Return (X, Y) of the center of cell containing provided text 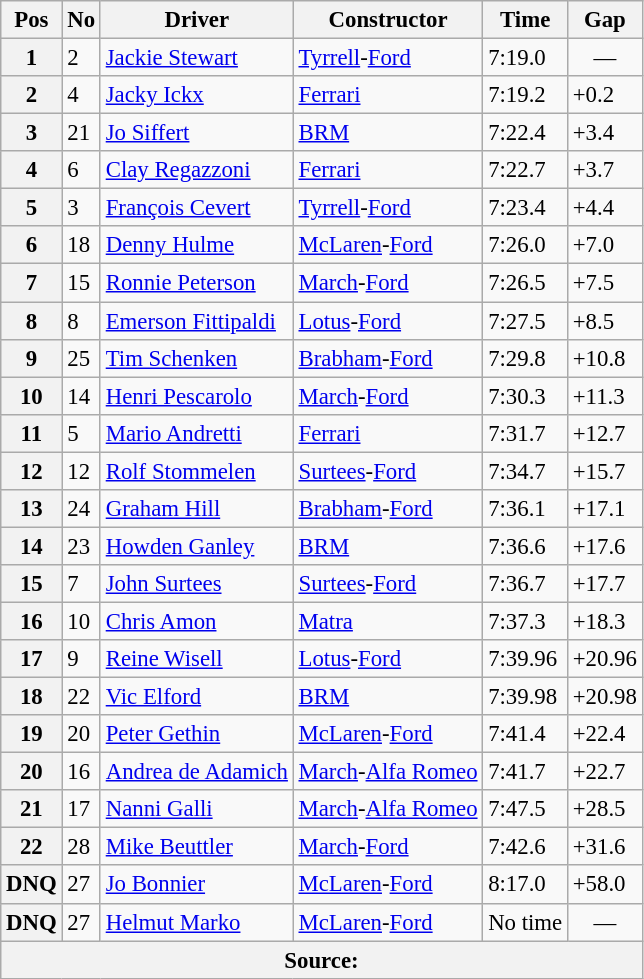
+3.4 (604, 133)
Graham Hill (196, 509)
7:37.3 (526, 621)
+11.3 (604, 396)
Clay Regazzoni (196, 170)
Jo Siffert (196, 133)
+31.6 (604, 847)
+18.3 (604, 621)
7:22.7 (526, 170)
+8.5 (604, 321)
+58.0 (604, 885)
+7.0 (604, 245)
John Surtees (196, 584)
+20.96 (604, 659)
7:30.3 (526, 396)
+3.7 (604, 170)
Emerson Fittipaldi (196, 321)
Reine Wisell (196, 659)
Vic Elford (196, 697)
Mike Beuttler (196, 847)
7:22.4 (526, 133)
Pos (32, 20)
8:17.0 (526, 885)
7:19.0 (526, 58)
Chris Amon (196, 621)
11 (32, 433)
Jo Bonnier (196, 885)
Rolf Stommelen (196, 471)
Helmut Marko (196, 922)
1 (32, 58)
Time (526, 20)
No (81, 20)
+4.4 (604, 208)
7:31.7 (526, 433)
Denny Hulme (196, 245)
+0.2 (604, 95)
+10.8 (604, 358)
Source: (322, 960)
+20.98 (604, 697)
Andrea de Adamich (196, 772)
François Cevert (196, 208)
7:36.6 (526, 546)
Tim Schenken (196, 358)
24 (81, 509)
7:42.6 (526, 847)
+17.1 (604, 509)
7:39.96 (526, 659)
Driver (196, 20)
Constructor (388, 20)
Nanni Galli (196, 809)
7:34.7 (526, 471)
+15.7 (604, 471)
7:36.7 (526, 584)
+12.7 (604, 433)
+28.5 (604, 809)
+7.5 (604, 283)
Jackie Stewart (196, 58)
7:27.5 (526, 321)
13 (32, 509)
No time (526, 922)
Gap (604, 20)
+17.7 (604, 584)
7:26.0 (526, 245)
7:36.1 (526, 509)
7:26.5 (526, 283)
Mario Andretti (196, 433)
23 (81, 546)
7:29.8 (526, 358)
Matra (388, 621)
Henri Pescarolo (196, 396)
+17.6 (604, 546)
+22.4 (604, 734)
7:47.5 (526, 809)
+22.7 (604, 772)
Howden Ganley (196, 546)
7:39.98 (526, 697)
28 (81, 847)
7:41.7 (526, 772)
7:23.4 (526, 208)
7:41.4 (526, 734)
Jacky Ickx (196, 95)
7:19.2 (526, 95)
Peter Gethin (196, 734)
Ronnie Peterson (196, 283)
25 (81, 358)
19 (32, 734)
